Locate the cell with the specified text and output its [X, Y] center coordinate. 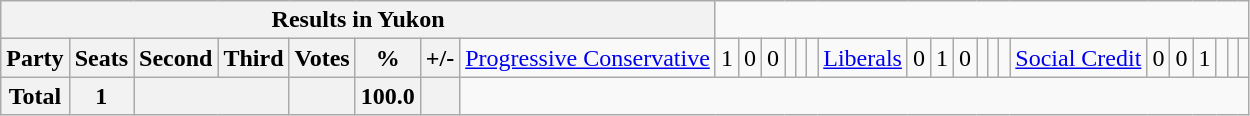
Liberals [863, 58]
Social Credit [1078, 58]
Party [35, 58]
+/- [440, 58]
% [388, 58]
Third [254, 58]
100.0 [388, 96]
Total [35, 96]
Seats [101, 58]
Progressive Conservative [588, 58]
Second [176, 58]
Results in Yukon [358, 20]
Votes [322, 58]
